Find where the given text appears and provide that cell's center as [x, y] coordinate. 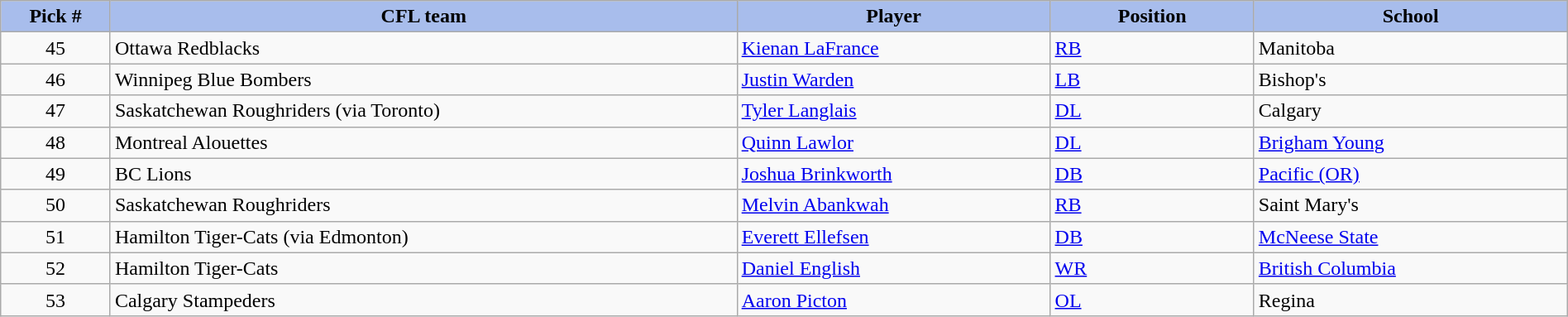
Winnipeg Blue Bombers [423, 79]
51 [56, 237]
Hamilton Tiger-Cats [423, 268]
Tyler Langlais [893, 111]
47 [56, 111]
45 [56, 48]
49 [56, 174]
Brigham Young [1411, 142]
Saskatchewan Roughriders [423, 205]
Daniel English [893, 268]
Ottawa Redblacks [423, 48]
Saint Mary's [1411, 205]
46 [56, 79]
OL [1152, 300]
Joshua Brinkworth [893, 174]
CFL team [423, 17]
Bishop's [1411, 79]
Position [1152, 17]
LB [1152, 79]
Calgary [1411, 111]
McNeese State [1411, 237]
53 [56, 300]
Everett Ellefsen [893, 237]
Player [893, 17]
WR [1152, 268]
50 [56, 205]
BC Lions [423, 174]
Regina [1411, 300]
48 [56, 142]
Justin Warden [893, 79]
52 [56, 268]
Montreal Alouettes [423, 142]
British Columbia [1411, 268]
School [1411, 17]
Manitoba [1411, 48]
Melvin Abankwah [893, 205]
Calgary Stampeders [423, 300]
Pick # [56, 17]
Quinn Lawlor [893, 142]
Saskatchewan Roughriders (via Toronto) [423, 111]
Kienan LaFrance [893, 48]
Pacific (OR) [1411, 174]
Hamilton Tiger-Cats (via Edmonton) [423, 237]
Aaron Picton [893, 300]
